Pinpoint the cell where the given text exists, returning its [x, y] midpoint coordinate. 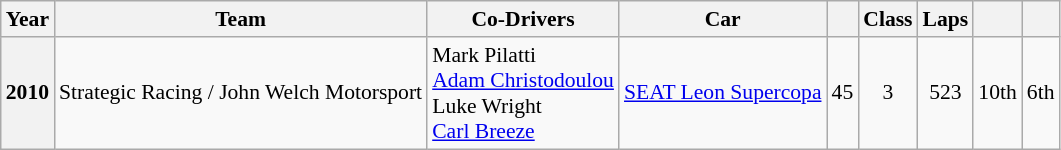
Year [28, 19]
45 [843, 93]
2010 [28, 93]
10th [998, 93]
Car [723, 19]
523 [946, 93]
Strategic Racing / John Welch Motorsport [240, 93]
SEAT Leon Supercopa [723, 93]
Laps [946, 19]
6th [1041, 93]
Class [888, 19]
3 [888, 93]
Co-Drivers [523, 19]
Team [240, 19]
Mark Pilatti Adam Christodoulou Luke Wright Carl Breeze [523, 93]
